Identify which cell holds the provided text, then report its (X, Y) central coordinate. 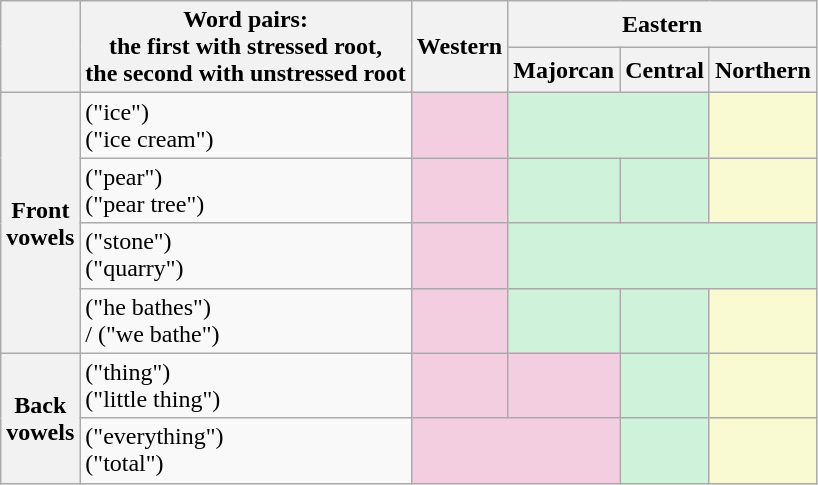
("he bathes")/ ("we bathe") (246, 320)
Frontvowels (40, 223)
("thing") ("little thing") (246, 386)
("pear") ("pear tree") (246, 190)
Backvowels (40, 418)
Northern (762, 70)
("everything") ("total") (246, 450)
Word pairs:the first with stressed root,the second with unstressed root (246, 47)
Western (459, 47)
("stone") ("quarry") (246, 256)
Eastern (662, 24)
Central (665, 70)
("ice") ("ice cream") (246, 126)
Majorcan (564, 70)
